Search for the cell housing the specified text and yield its (X, Y) center coordinate. 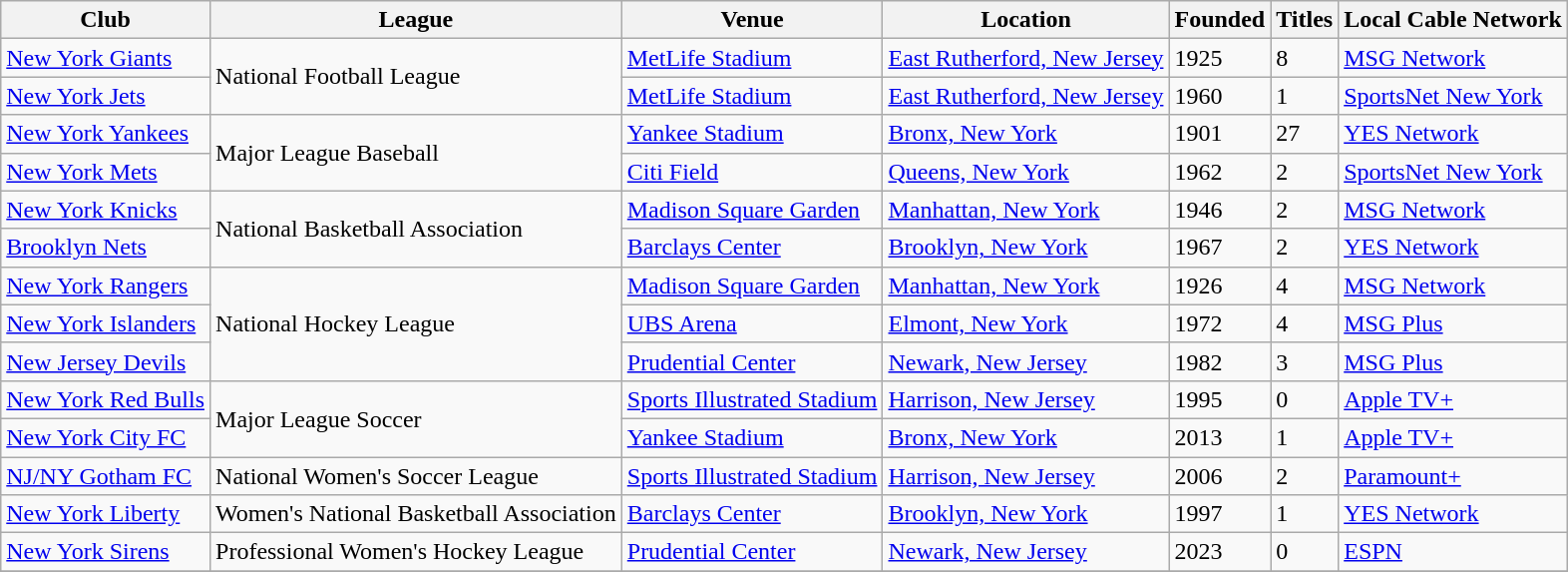
Brooklyn Nets (106, 248)
2013 (1220, 437)
New Jersey Devils (106, 361)
Citi Field (752, 172)
1926 (1220, 286)
1960 (1220, 96)
1962 (1220, 172)
1946 (1220, 210)
New York Jets (106, 96)
Club (106, 20)
Founded (1220, 20)
Paramount+ (1453, 476)
1997 (1220, 514)
New York Islanders (106, 323)
Queens, New York (1025, 172)
New York Yankees (106, 134)
UBS Arena (752, 323)
New York Mets (106, 172)
New York Knicks (106, 210)
Women's National Basketball Association (417, 514)
Professional Women's Hockey League (417, 552)
1972 (1220, 323)
New York Rangers (106, 286)
New York City FC (106, 437)
1995 (1220, 399)
NJ/NY Gotham FC (106, 476)
ESPN (1453, 552)
National Women's Soccer League (417, 476)
Elmont, New York (1025, 323)
3 (1305, 361)
Major League Soccer (417, 418)
Location (1025, 20)
New York Liberty (106, 514)
1901 (1220, 134)
New York Red Bulls (106, 399)
1982 (1220, 361)
National Hockey League (417, 323)
1925 (1220, 58)
2006 (1220, 476)
New York Sirens (106, 552)
National Football League (417, 77)
2023 (1220, 552)
National Basketball Association (417, 229)
Venue (752, 20)
8 (1305, 58)
Major League Baseball (417, 153)
27 (1305, 134)
League (417, 20)
Local Cable Network (1453, 20)
1967 (1220, 248)
New York Giants (106, 58)
Titles (1305, 20)
